From the cell containing the given text, extract its center point as [x, y] coordinate. 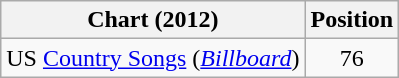
76 [352, 58]
Position [352, 20]
Chart (2012) [153, 20]
US Country Songs (Billboard) [153, 58]
